Scan for the cell matching the given text and deliver its (x, y) coordinate at center. 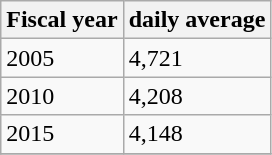
2010 (62, 96)
4,721 (197, 58)
2005 (62, 58)
4,208 (197, 96)
4,148 (197, 134)
Fiscal year (62, 20)
2015 (62, 134)
daily average (197, 20)
